Scan for the cell matching the given text and deliver its [X, Y] coordinate at center. 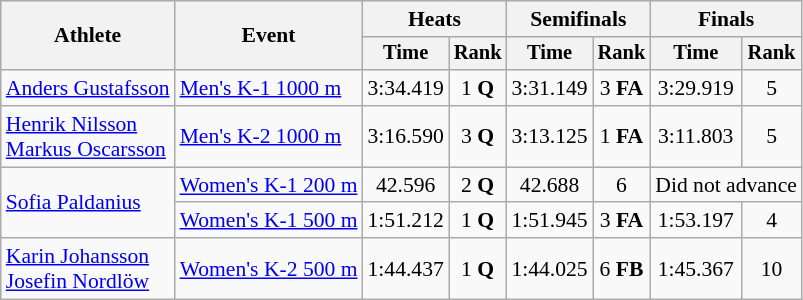
Athlete [88, 36]
Did not advance [726, 185]
Event [269, 36]
6 [622, 185]
3:13.125 [549, 136]
3:31.149 [549, 88]
Sofia Paldanius [88, 202]
3:34.419 [406, 88]
1:44.025 [549, 268]
Women's K-1 200 m [269, 185]
3:11.803 [696, 136]
Karin JohanssonJosefin Nordlöw [88, 268]
Women's K-2 500 m [269, 268]
42.596 [406, 185]
Finals [726, 19]
Women's K-1 500 m [269, 221]
2 Q [478, 185]
Semifinals [578, 19]
6 FB [622, 268]
3 Q [478, 136]
3:29.919 [696, 88]
42.688 [549, 185]
3:16.590 [406, 136]
Anders Gustafsson [88, 88]
Henrik NilssonMarkus Oscarsson [88, 136]
1 FA [622, 136]
1:51.945 [549, 221]
Men's K-1 1000 m [269, 88]
1:45.367 [696, 268]
10 [772, 268]
1:51.212 [406, 221]
Heats [435, 19]
4 [772, 221]
Men's K-2 1000 m [269, 136]
1:53.197 [696, 221]
1:44.437 [406, 268]
